Locate the cell with the specified text and output its (X, Y) center coordinate. 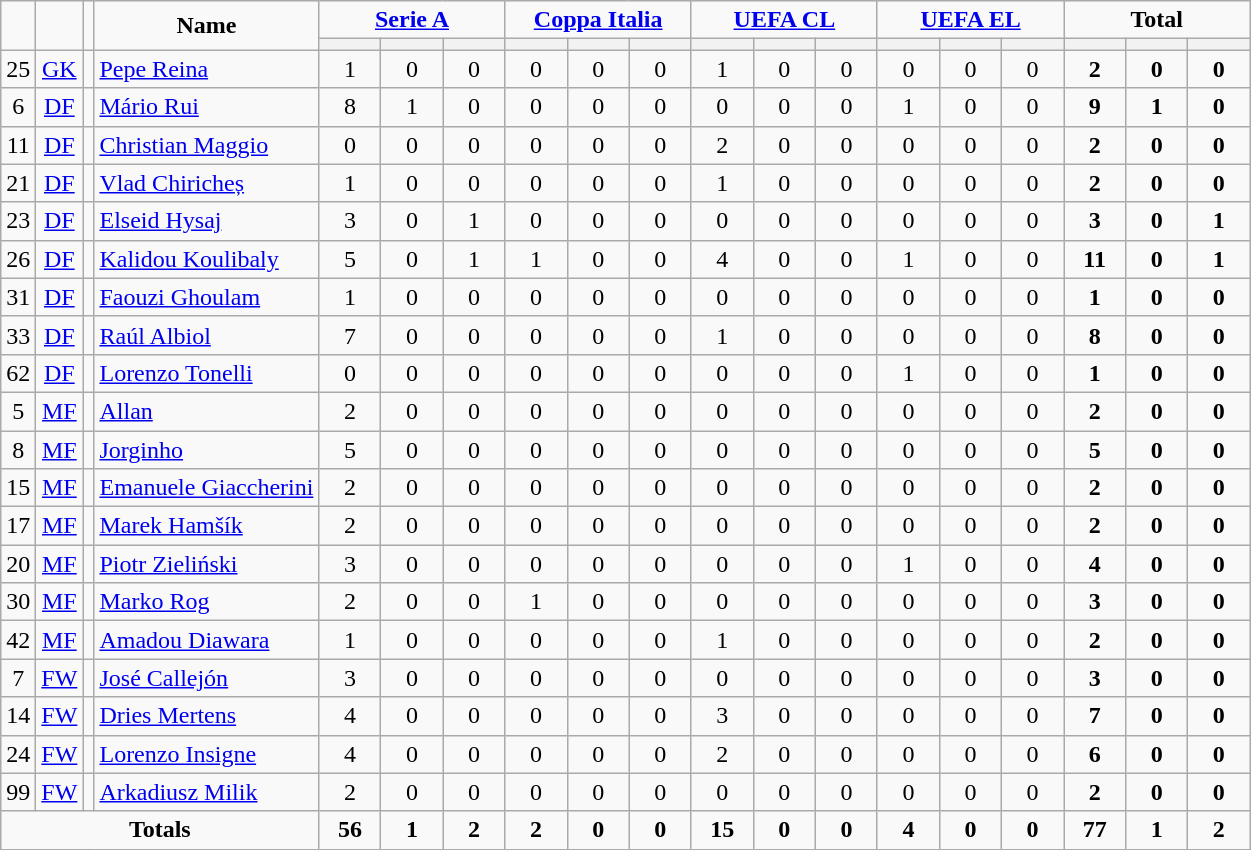
25 (18, 69)
José Callejón (206, 678)
24 (18, 754)
Elseid Hysaj (206, 221)
Lorenzo Tonelli (206, 373)
17 (18, 526)
Serie A (412, 20)
Lorenzo Insigne (206, 754)
GK (60, 69)
56 (350, 830)
Marek Hamšík (206, 526)
Emanuele Giaccherini (206, 488)
Faouzi Ghoulam (206, 297)
Kalidou Koulibaly (206, 259)
Dries Mertens (206, 716)
Jorginho (206, 449)
30 (18, 602)
Totals (160, 830)
42 (18, 640)
62 (18, 373)
UEFA CL (784, 20)
Marko Rog (206, 602)
Pepe Reina (206, 69)
Piotr Zieliński (206, 564)
Amadou Diawara (206, 640)
23 (18, 221)
UEFA EL (970, 20)
Name (206, 26)
99 (18, 792)
20 (18, 564)
14 (18, 716)
Mário Rui (206, 107)
31 (18, 297)
Vlad Chiricheș (206, 183)
Christian Maggio (206, 145)
Total (1157, 20)
33 (18, 335)
Coppa Italia (598, 20)
9 (1095, 107)
21 (18, 183)
Allan (206, 411)
77 (1095, 830)
Raúl Albiol (206, 335)
26 (18, 259)
Arkadiusz Milik (206, 792)
